For the text-containing cell, return its midpoint in [X, Y] coordinate format. 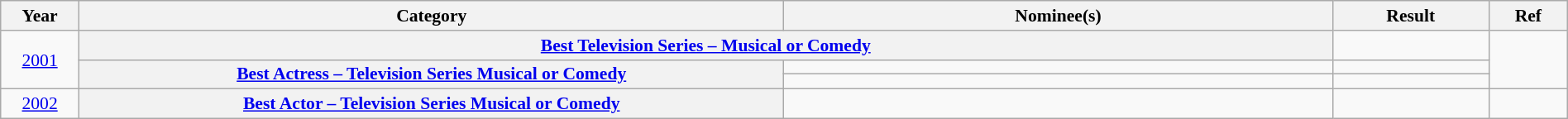
Best Actor – Television Series Musical or Comedy [432, 104]
Best Television Series – Musical or Comedy [705, 45]
Year [40, 16]
2001 [40, 59]
Category [432, 16]
2002 [40, 104]
Best Actress – Television Series Musical or Comedy [432, 74]
Result [1411, 16]
Nominee(s) [1059, 16]
Ref [1528, 16]
